Return [X, Y] of the center of cell containing provided text 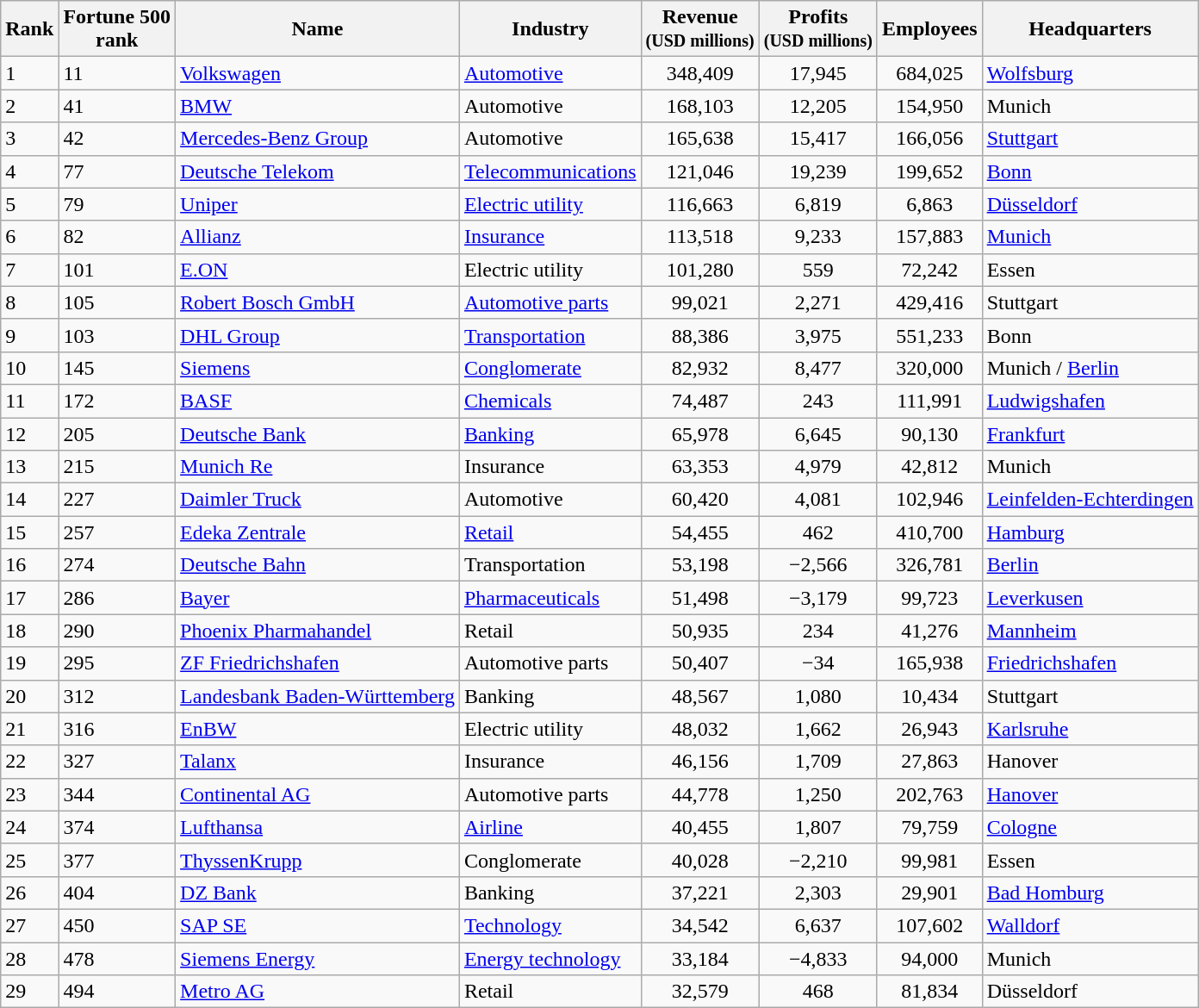
Hamburg [1090, 532]
344 [117, 794]
ZF Friedrichshafen [318, 663]
29,901 [929, 893]
48,567 [699, 696]
17 [29, 598]
9,233 [818, 237]
154,950 [929, 106]
Leverkusen [1090, 598]
Deutsche Bank [318, 433]
5 [29, 204]
8,477 [818, 368]
42 [117, 139]
18 [29, 631]
Continental AG [318, 794]
121,046 [699, 171]
Wolfsburg [1090, 73]
103 [117, 335]
72,242 [929, 270]
50,407 [699, 663]
Airline [550, 827]
6,863 [929, 204]
Headquarters [1090, 29]
202,763 [929, 794]
113,518 [699, 237]
74,487 [699, 401]
28 [29, 959]
19,239 [818, 171]
Friedrichshafen [1090, 663]
22 [29, 762]
1,250 [818, 794]
Allianz [318, 237]
320,000 [929, 368]
34,542 [699, 925]
37,221 [699, 893]
99,981 [929, 860]
BMW [318, 106]
4 [29, 171]
Bayer [318, 598]
8 [29, 302]
450 [117, 925]
2,303 [818, 893]
BASF [318, 401]
494 [117, 992]
1,080 [818, 696]
478 [117, 959]
33,184 [699, 959]
−2,566 [818, 565]
Talanx [318, 762]
165,638 [699, 139]
40,455 [699, 827]
DZ Bank [318, 893]
101,280 [699, 270]
50,935 [699, 631]
19 [29, 663]
3 [29, 139]
Frankfurt [1090, 433]
Robert Bosch GmbH [318, 302]
1 [29, 73]
312 [117, 696]
468 [818, 992]
Cologne [1090, 827]
316 [117, 729]
257 [117, 532]
ThyssenKrupp [318, 860]
82,932 [699, 368]
88,386 [699, 335]
168,103 [699, 106]
15 [29, 532]
Metro AG [318, 992]
17,945 [818, 73]
Karlsruhe [1090, 729]
6,637 [818, 925]
348,409 [699, 73]
6,819 [818, 204]
Revenue(USD millions) [699, 29]
51,498 [699, 598]
166,056 [929, 139]
105 [117, 302]
377 [117, 860]
44,778 [699, 794]
116,663 [699, 204]
6,645 [818, 433]
−34 [818, 663]
4,081 [818, 500]
Phoenix Pharmahandel [318, 631]
165,938 [929, 663]
26 [29, 893]
Edeka Zentrale [318, 532]
Energy technology [550, 959]
551,233 [929, 335]
2,271 [818, 302]
Deutsche Bahn [318, 565]
102,946 [929, 500]
26,943 [929, 729]
−2,210 [818, 860]
Fortune 500rank [117, 29]
41 [117, 106]
Industry [550, 29]
15,417 [818, 139]
Technology [550, 925]
SAP SE [318, 925]
94,000 [929, 959]
27 [29, 925]
10,434 [929, 696]
101 [117, 270]
53,198 [699, 565]
234 [818, 631]
65,978 [699, 433]
24 [29, 827]
Berlin [1090, 565]
Telecommunications [550, 171]
404 [117, 893]
290 [117, 631]
Walldorf [1090, 925]
Daimler Truck [318, 500]
107,602 [929, 925]
82 [117, 237]
20 [29, 696]
9 [29, 335]
29 [29, 992]
Pharmaceuticals [550, 598]
Leinfelden-Echterdingen [1090, 500]
Name [318, 29]
13 [29, 467]
Employees [929, 29]
63,353 [699, 467]
99,723 [929, 598]
16 [29, 565]
243 [818, 401]
E.ON [318, 270]
25 [29, 860]
4,979 [818, 467]
1,807 [818, 827]
327 [117, 762]
Mercedes-Benz Group [318, 139]
Siemens [318, 368]
54,455 [699, 532]
145 [117, 368]
215 [117, 467]
274 [117, 565]
Mannheim [1090, 631]
23 [29, 794]
27,863 [929, 762]
12 [29, 433]
81,834 [929, 992]
462 [818, 532]
Rank [29, 29]
Lufthansa [318, 827]
12,205 [818, 106]
374 [117, 827]
Deutsche Telekom [318, 171]
Bad Homburg [1090, 893]
60,420 [699, 500]
227 [117, 500]
41,276 [929, 631]
Munich / Berlin [1090, 368]
7 [29, 270]
1,709 [818, 762]
6 [29, 237]
EnBW [318, 729]
−4,833 [818, 959]
99,021 [699, 302]
46,156 [699, 762]
2 [29, 106]
Landesbank Baden-Württemberg [318, 696]
Profits(USD millions) [818, 29]
Siemens Energy [318, 959]
111,991 [929, 401]
10 [29, 368]
DHL Group [318, 335]
Uniper [318, 204]
32,579 [699, 992]
429,416 [929, 302]
90,130 [929, 433]
1,662 [818, 729]
42,812 [929, 467]
79,759 [929, 827]
205 [117, 433]
199,652 [929, 171]
3,975 [818, 335]
40,028 [699, 860]
Volkswagen [318, 73]
410,700 [929, 532]
Ludwigshafen [1090, 401]
79 [117, 204]
21 [29, 729]
157,883 [929, 237]
Chemicals [550, 401]
77 [117, 171]
559 [818, 270]
684,025 [929, 73]
Munich Re [318, 467]
−3,179 [818, 598]
295 [117, 663]
286 [117, 598]
172 [117, 401]
14 [29, 500]
48,032 [699, 729]
326,781 [929, 565]
